Find where the given text appears and provide that cell's center as [X, Y] coordinate. 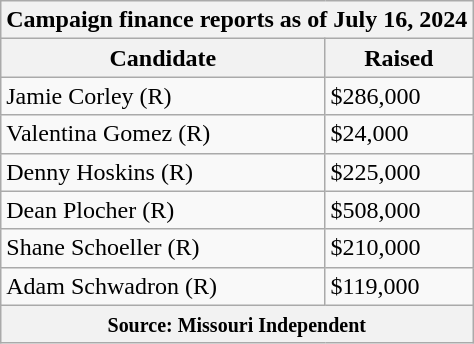
Candidate [163, 58]
Campaign finance reports as of July 16, 2024 [237, 20]
Jamie Corley (R) [163, 96]
$286,000 [399, 96]
Raised [399, 58]
Shane Schoeller (R) [163, 248]
Dean Plocher (R) [163, 210]
Source: Missouri Independent [237, 324]
$508,000 [399, 210]
$119,000 [399, 286]
$24,000 [399, 134]
$210,000 [399, 248]
Denny Hoskins (R) [163, 172]
Valentina Gomez (R) [163, 134]
$225,000 [399, 172]
Adam Schwadron (R) [163, 286]
